Scan for the cell matching the given text and deliver its (x, y) coordinate at center. 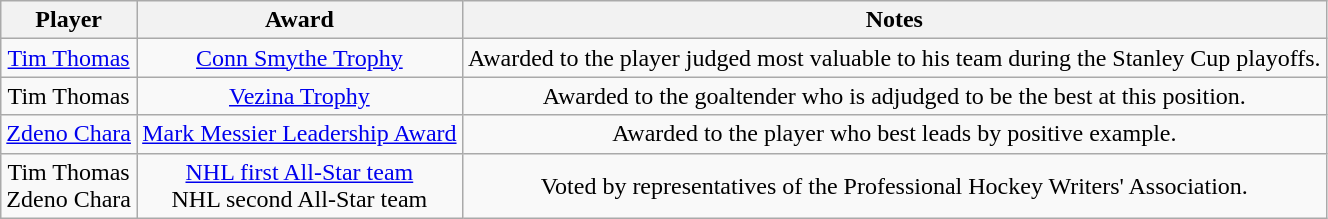
Player (69, 20)
Awarded to the player who best leads by positive example. (894, 134)
Award (300, 20)
Vezina Trophy (300, 96)
Notes (894, 20)
Conn Smythe Trophy (300, 58)
NHL first All-Star teamNHL second All-Star team (300, 186)
Tim ThomasZdeno Chara (69, 186)
Voted by representatives of the Professional Hockey Writers' Association. (894, 186)
Awarded to the goaltender who is adjudged to be the best at this position. (894, 96)
Mark Messier Leadership Award (300, 134)
Awarded to the player judged most valuable to his team during the Stanley Cup playoffs. (894, 58)
Zdeno Chara (69, 134)
